Search for the cell housing the specified text and yield its [X, Y] center coordinate. 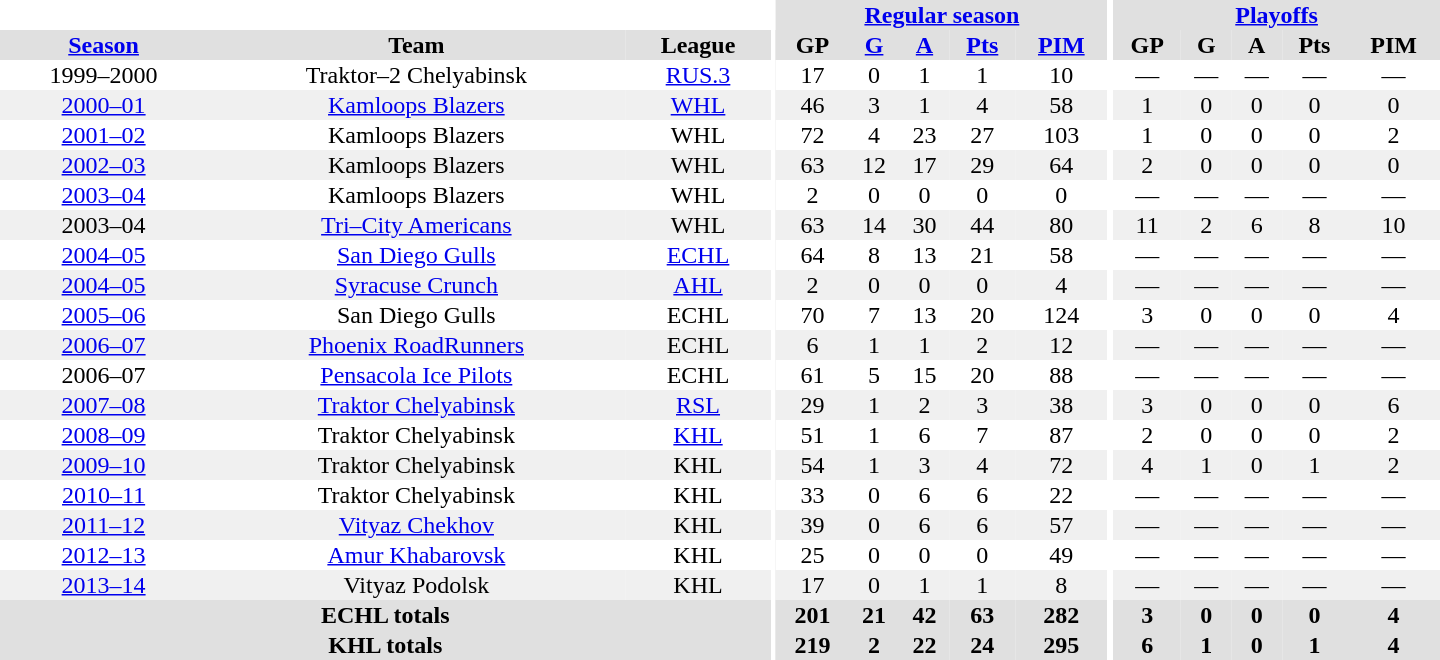
Amur Khabarovsk [416, 555]
103 [1062, 135]
2000–01 [104, 105]
2009–10 [104, 465]
70 [812, 315]
Team [416, 45]
54 [812, 465]
Phoenix RoadRunners [416, 345]
Traktor–2 Chelyabinsk [416, 75]
2013–14 [104, 585]
124 [1062, 315]
57 [1062, 525]
219 [812, 645]
15 [924, 375]
46 [812, 105]
30 [924, 225]
33 [812, 495]
RUS.3 [698, 75]
Playoffs [1276, 15]
2012–13 [104, 555]
Season [104, 45]
88 [1062, 375]
2008–09 [104, 435]
RSL [698, 405]
2002–03 [104, 165]
League [698, 45]
Tri–City Americans [416, 225]
14 [874, 225]
80 [1062, 225]
38 [1062, 405]
ECHL totals [386, 615]
2010–11 [104, 495]
Pensacola Ice Pilots [416, 375]
23 [924, 135]
1999–2000 [104, 75]
42 [924, 615]
282 [1062, 615]
87 [1062, 435]
2007–08 [104, 405]
24 [982, 645]
Vityaz Chekhov [416, 525]
295 [1062, 645]
49 [1062, 555]
5 [874, 375]
51 [812, 435]
2005–06 [104, 315]
2011–12 [104, 525]
61 [812, 375]
2001–02 [104, 135]
KHL totals [386, 645]
Vityaz Podolsk [416, 585]
AHL [698, 285]
201 [812, 615]
44 [982, 225]
Syracuse Crunch [416, 285]
Regular season [942, 15]
39 [812, 525]
11 [1147, 225]
25 [812, 555]
27 [982, 135]
